Determine the (x, y) coordinate at the center of the cell enclosing the given text.  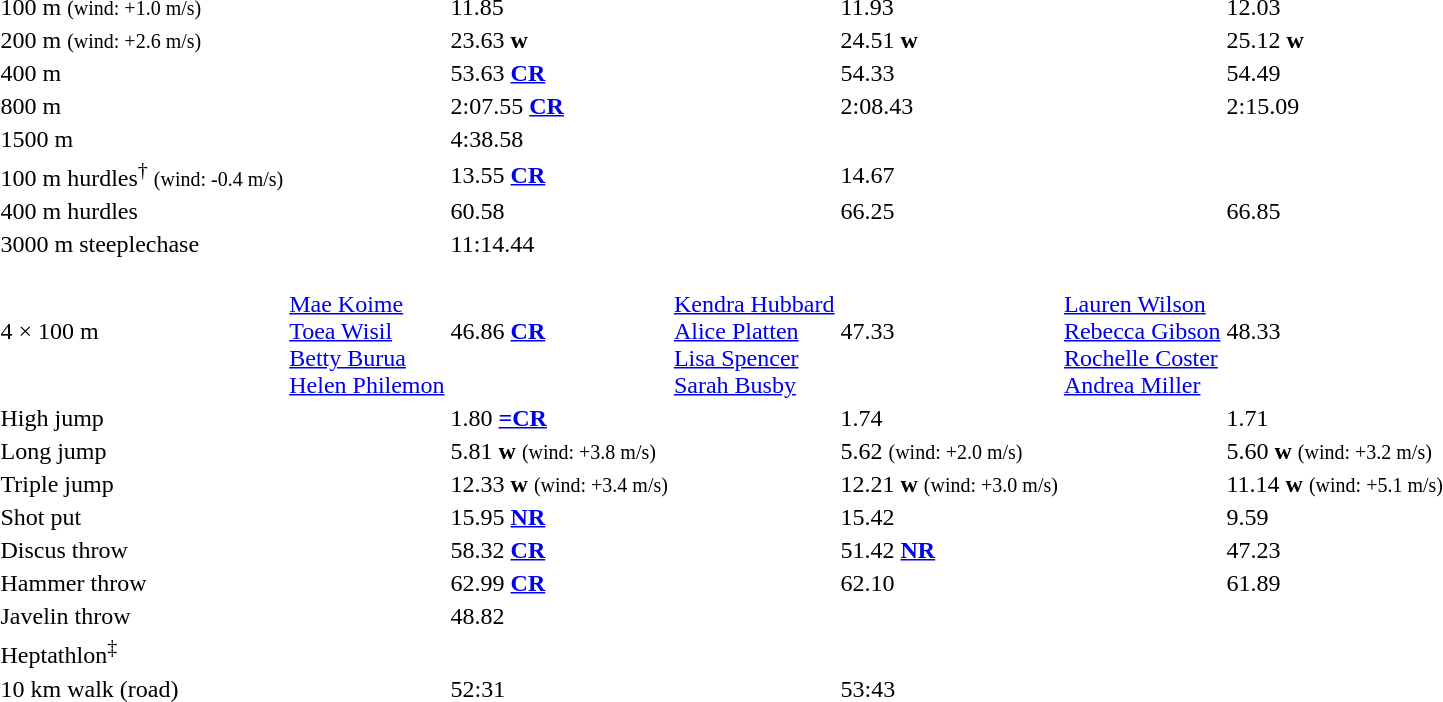
53.63 CR (559, 73)
4:38.58 (559, 139)
Lauren WilsonRebecca GibsonRochelle CosterAndrea Miller (1142, 331)
5.81 w (wind: +3.8 m/s) (559, 451)
2:07.55 CR (559, 106)
14.67 (949, 175)
1.80 =CR (559, 418)
15.42 (949, 517)
62.99 CR (559, 583)
24.51 w (949, 40)
2:08.43 (949, 106)
Kendra HubbardAlice PlattenLisa SpencerSarah Busby (754, 331)
13.55 CR (559, 175)
66.25 (949, 211)
11:14.44 (559, 244)
54.33 (949, 73)
Mae KoimeToea WisilBetty BuruaHelen Philemon (367, 331)
23.63 w (559, 40)
12.21 w (wind: +3.0 m/s) (949, 484)
1.74 (949, 418)
5.62 (wind: +2.0 m/s) (949, 451)
46.86 CR (559, 331)
62.10 (949, 583)
58.32 CR (559, 550)
51.42 NR (949, 550)
60.58 (559, 211)
47.33 (949, 331)
48.82 (559, 616)
15.95 NR (559, 517)
12.33 w (wind: +3.4 m/s) (559, 484)
